Search for the cell housing the specified text and yield its [x, y] center coordinate. 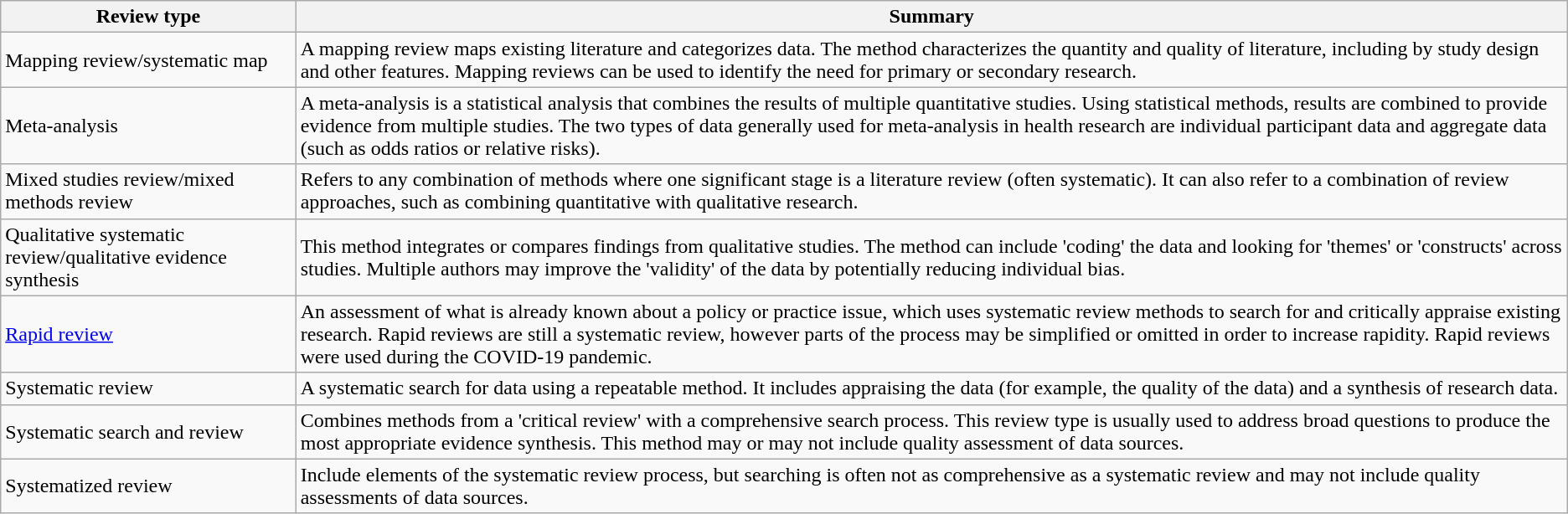
Systematic review [148, 388]
Rapid review [148, 334]
Systematized review [148, 486]
Summary [931, 17]
Systematic search and review [148, 432]
Mixed studies review/mixed methods review [148, 191]
Meta-analysis [148, 126]
Mapping review/systematic map [148, 60]
Qualitative systematic review/qualitative evidence synthesis [148, 257]
Review type [148, 17]
